Scan for the cell matching the given text and deliver its [X, Y] coordinate at center. 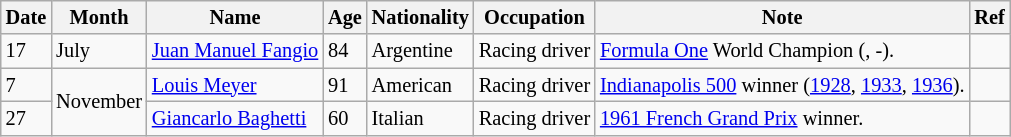
Age [345, 17]
Occupation [534, 17]
Note [782, 17]
Giancarlo Baghetti [235, 118]
60 [345, 118]
91 [345, 85]
Month [99, 17]
July [99, 51]
Indianapolis 500 winner (1928, 1933, 1936). [782, 85]
Louis Meyer [235, 85]
1961 French Grand Prix winner. [782, 118]
American [420, 85]
Argentine [420, 51]
November [99, 102]
Formula One World Champion (, -). [782, 51]
27 [26, 118]
Italian [420, 118]
Juan Manuel Fangio [235, 51]
84 [345, 51]
Date [26, 17]
Nationality [420, 17]
7 [26, 85]
Ref [989, 17]
Name [235, 17]
17 [26, 51]
